For the text-containing cell, return its midpoint in (X, Y) coordinate format. 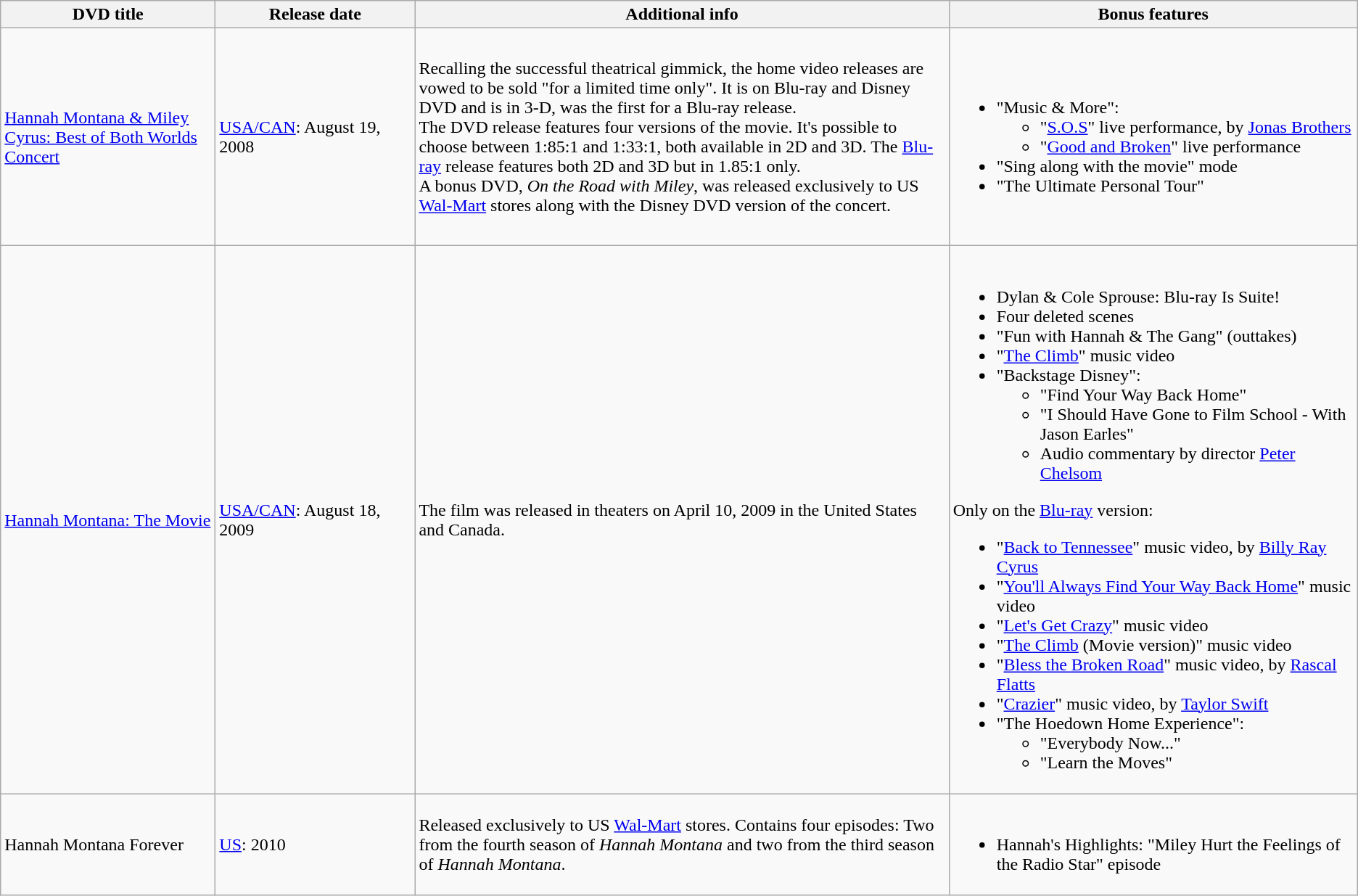
US: 2010 (315, 844)
The film was released in theaters on April 10, 2009 in the United States and Canada. (682, 519)
Hannah Montana Forever (108, 844)
Hannah Montana: The Movie (108, 519)
DVD title (108, 15)
USA/CAN: August 18, 2009 (315, 519)
Hannah Montana & Miley Cyrus: Best of Both Worlds Concert (108, 137)
Hannah's Highlights: "Miley Hurt the Feelings of the Radio Star" episode (1153, 844)
Release date (315, 15)
Additional info (682, 15)
USA/CAN: August 19, 2008 (315, 137)
Bonus features (1153, 15)
